Provide the (x, y) coordinate of the cell's center where the given text is located.  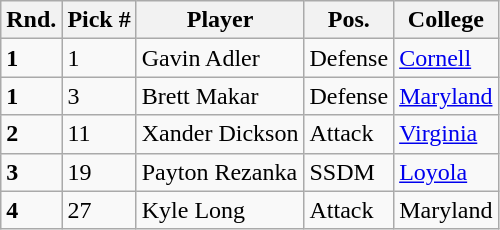
Cornell (446, 58)
2 (32, 134)
Gavin Adler (220, 58)
Payton Rezanka (220, 172)
27 (99, 210)
Rnd. (32, 20)
11 (99, 134)
Pos. (349, 20)
Pick # (99, 20)
Player (220, 20)
SSDM (349, 172)
Kyle Long (220, 210)
Loyola (446, 172)
Xander Dickson (220, 134)
College (446, 20)
Virginia (446, 134)
4 (32, 210)
19 (99, 172)
Brett Makar (220, 96)
